Locate the cell with the specified text and output its (X, Y) center coordinate. 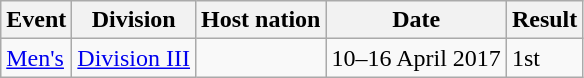
Men's (36, 58)
Event (36, 20)
1st (544, 58)
10–16 April 2017 (416, 58)
Division (134, 20)
Division III (134, 58)
Date (416, 20)
Result (544, 20)
Host nation (261, 20)
